Detect which cell encompasses the target text, then output its (X, Y) center coordinate. 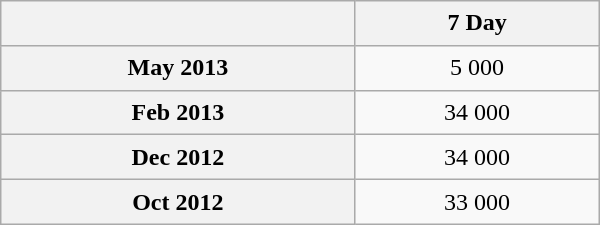
7 Day (477, 24)
33 000 (477, 202)
Oct 2012 (178, 202)
Feb 2013 (178, 112)
Dec 2012 (178, 158)
5 000 (477, 68)
May 2013 (178, 68)
